Search for the cell housing the specified text and yield its (X, Y) center coordinate. 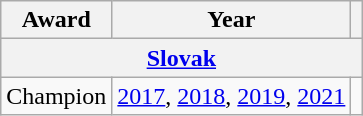
2017, 2018, 2019, 2021 (232, 96)
Slovak (182, 58)
Champion (56, 96)
Award (56, 20)
Year (232, 20)
